Locate the cell with the specified text and output its [X, Y] center coordinate. 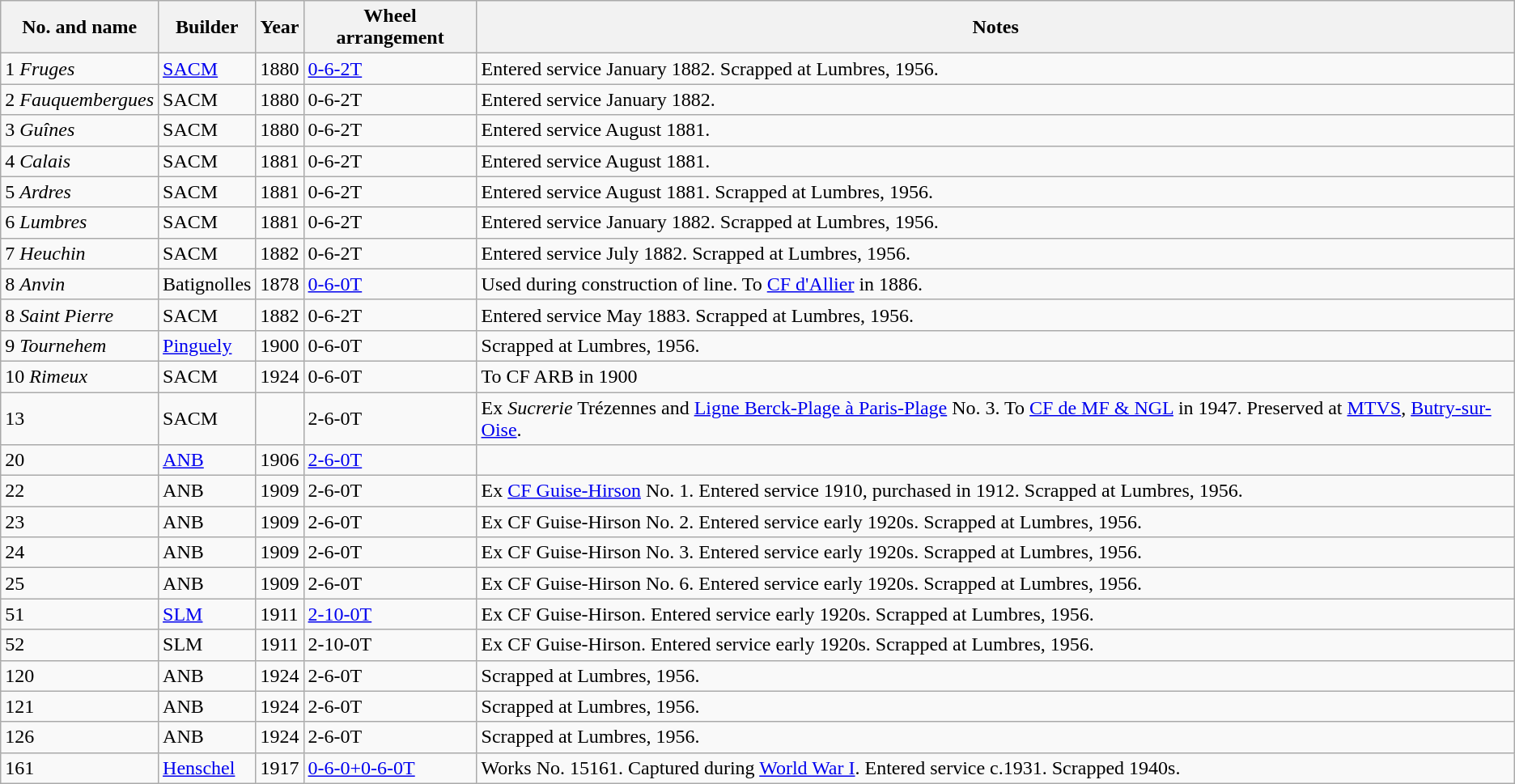
Ex CF Guise-Hirson No. 3. Entered service early 1920s. Scrapped at Lumbres, 1956. [995, 553]
5 Ardres [79, 192]
Entered service July 1882. Scrapped at Lumbres, 1956. [995, 253]
Entered service May 1883. Scrapped at Lumbres, 1956. [995, 315]
To CF ARB in 1900 [995, 376]
9 Tournehem [79, 345]
51 [79, 614]
Used during construction of line. To CF d'Allier in 1886. [995, 284]
3 Guînes [79, 130]
7 Heuchin [79, 253]
23 [79, 522]
25 [79, 583]
8 Anvin [79, 284]
0-6-0+0-6-0T [390, 768]
Ex CF Guise-Hirson No. 1. Entered service 1910, purchased in 1912. Scrapped at Lumbres, 1956. [995, 491]
20 [79, 460]
1917 [280, 768]
2 Fauquembergues [79, 100]
161 [79, 768]
1906 [280, 460]
52 [79, 645]
Batignolles [207, 284]
126 [79, 737]
4 Calais [79, 161]
1878 [280, 284]
120 [79, 676]
Wheel arrangement [390, 28]
Builder [207, 28]
Henschel [207, 768]
8 Saint Pierre [79, 315]
10 Rimeux [79, 376]
Year [280, 28]
Entered service January 1882. [995, 100]
24 [79, 553]
Ex Sucrerie Trézennes and Ligne Berck-Plage à Paris-Plage No. 3. To CF de MF & NGL in 1947. Preserved at MTVS, Butry-sur-Oise. [995, 417]
1900 [280, 345]
1 Fruges [79, 69]
Ex CF Guise-Hirson No. 2. Entered service early 1920s. Scrapped at Lumbres, 1956. [995, 522]
121 [79, 706]
Ex CF Guise-Hirson No. 6. Entered service early 1920s. Scrapped at Lumbres, 1956. [995, 583]
Works No. 15161. Captured during World War I. Entered service c.1931. Scrapped 1940s. [995, 768]
22 [79, 491]
Pinguely [207, 345]
6 Lumbres [79, 222]
Notes [995, 28]
No. and name [79, 28]
13 [79, 417]
Entered service August 1881. Scrapped at Lumbres, 1956. [995, 192]
